Extract the (x, y) coordinate from the center of the cell holding the provided text.  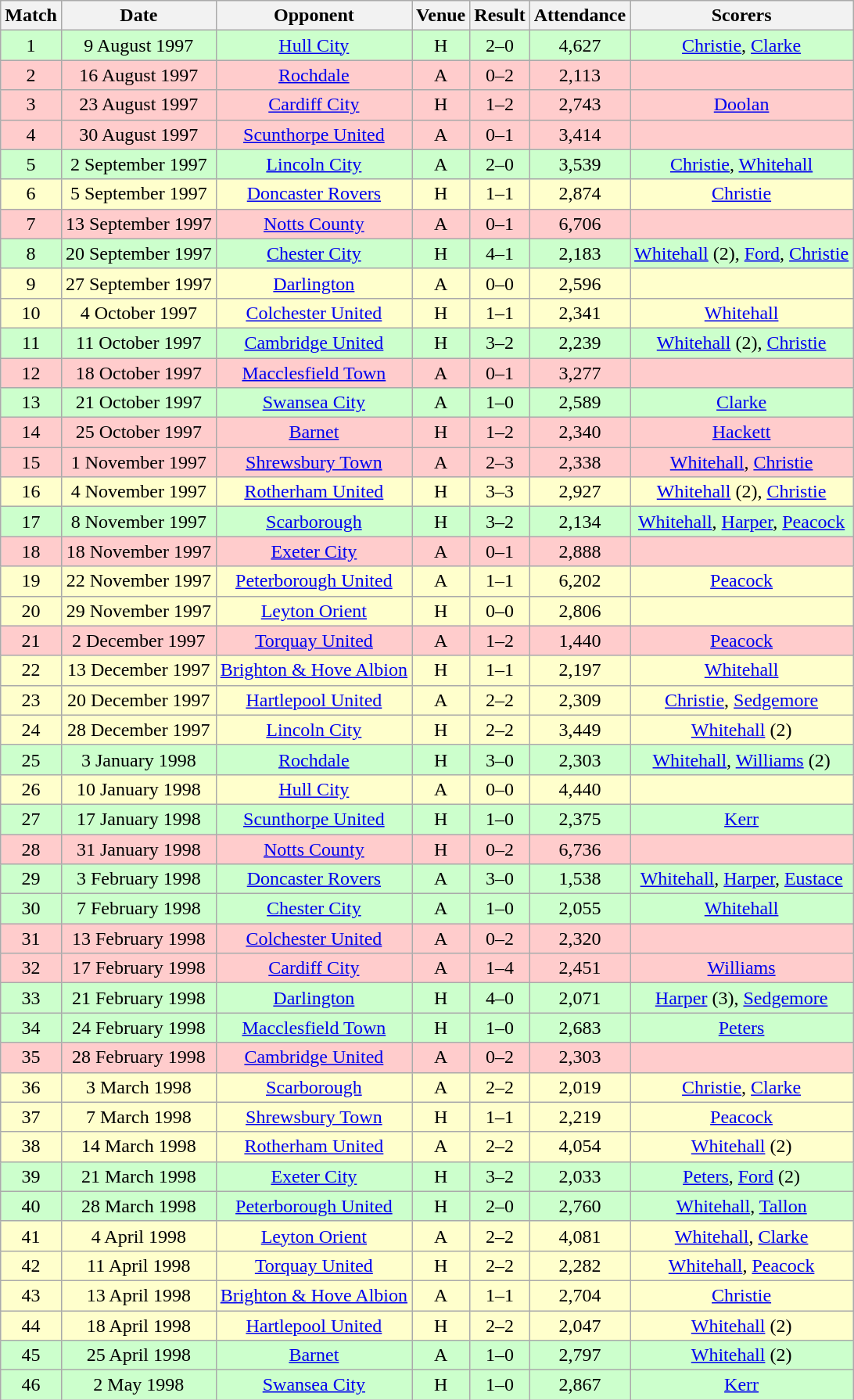
2,797 (579, 1355)
2,282 (579, 1265)
5 September 1997 (138, 194)
45 (31, 1355)
3 (31, 105)
28 March 1998 (138, 1206)
12 (31, 373)
3,449 (579, 730)
26 (31, 789)
35 (31, 1057)
13 December 1997 (138, 670)
22 November 1997 (138, 581)
16 August 1997 (138, 75)
1,538 (579, 879)
23 (31, 700)
7 (31, 224)
4 (31, 135)
21 February 1998 (138, 998)
Whitehall, Williams (2) (741, 759)
29 (31, 879)
10 (31, 313)
28 (31, 849)
2,704 (579, 1295)
2,341 (579, 313)
Peters (741, 1028)
2,113 (579, 75)
11 (31, 343)
29 November 1997 (138, 611)
20 (31, 611)
6 (31, 194)
2,589 (579, 403)
4 April 1998 (138, 1236)
2,197 (579, 670)
Date (138, 16)
2 May 1998 (138, 1385)
20 December 1997 (138, 700)
4,627 (579, 45)
27 (31, 819)
13 (31, 403)
2,760 (579, 1206)
2,596 (579, 283)
1 November 1997 (138, 462)
2,743 (579, 105)
31 January 1998 (138, 849)
14 (31, 433)
2,047 (579, 1326)
37 (31, 1117)
2,019 (579, 1087)
1,440 (579, 641)
15 (31, 462)
Doolan (741, 105)
19 (31, 581)
Result (500, 16)
6,736 (579, 849)
Clarke (741, 403)
21 October 1997 (138, 403)
Christie, Whitehall (741, 164)
3 January 1998 (138, 759)
28 February 1998 (138, 1057)
Whitehall, Harper, Eustace (741, 879)
27 September 1997 (138, 283)
32 (31, 968)
2 September 1997 (138, 164)
3 February 1998 (138, 879)
14 March 1998 (138, 1147)
2,927 (579, 492)
2,134 (579, 522)
46 (31, 1385)
2,033 (579, 1176)
24 February 1998 (138, 1028)
39 (31, 1176)
Whitehall, Harper, Peacock (741, 522)
2 (31, 75)
42 (31, 1265)
30 August 1997 (138, 135)
Opponent (314, 16)
41 (31, 1236)
7 March 1998 (138, 1117)
8 (31, 253)
Whitehall, Christie (741, 462)
4,081 (579, 1236)
4 November 1997 (138, 492)
2,874 (579, 194)
18 October 1997 (138, 373)
36 (31, 1087)
23 August 1997 (138, 105)
3 March 1998 (138, 1087)
18 April 1998 (138, 1326)
2,683 (579, 1028)
43 (31, 1295)
4–1 (500, 253)
Venue (441, 16)
2,888 (579, 551)
Whitehall, Peacock (741, 1265)
10 January 1998 (138, 789)
4,054 (579, 1147)
2,806 (579, 611)
3,277 (579, 373)
2,219 (579, 1117)
2 December 1997 (138, 641)
Attendance (579, 16)
17 February 1998 (138, 968)
25 April 1998 (138, 1355)
18 (31, 551)
34 (31, 1028)
30 (31, 909)
6,706 (579, 224)
25 October 1997 (138, 433)
Match (31, 16)
4 October 1997 (138, 313)
Peters, Ford (2) (741, 1176)
31 (31, 939)
9 (31, 283)
1–4 (500, 968)
40 (31, 1206)
16 (31, 492)
Whitehall, Tallon (741, 1206)
8 November 1997 (138, 522)
2,071 (579, 998)
2,183 (579, 253)
Whitehall, Clarke (741, 1236)
Hackett (741, 433)
3–3 (500, 492)
Williams (741, 968)
20 September 1997 (138, 253)
2–3 (500, 462)
9 August 1997 (138, 45)
2,375 (579, 819)
Harper (3), Sedgemore (741, 998)
5 (31, 164)
33 (31, 998)
21 (31, 641)
13 September 1997 (138, 224)
2,309 (579, 700)
1 (31, 45)
7 February 1998 (138, 909)
2,239 (579, 343)
4–0 (500, 998)
Whitehall (2), Ford, Christie (741, 253)
3,414 (579, 135)
2,340 (579, 433)
17 (31, 522)
11 April 1998 (138, 1265)
2,867 (579, 1385)
13 February 1998 (138, 939)
44 (31, 1326)
21 March 1998 (138, 1176)
6,202 (579, 581)
11 October 1997 (138, 343)
4,440 (579, 789)
38 (31, 1147)
25 (31, 759)
2,055 (579, 909)
2,320 (579, 939)
22 (31, 670)
13 April 1998 (138, 1295)
Christie, Sedgemore (741, 700)
28 December 1997 (138, 730)
Scorers (741, 16)
2,338 (579, 462)
18 November 1997 (138, 551)
3,539 (579, 164)
17 January 1998 (138, 819)
24 (31, 730)
2,451 (579, 968)
